Search for the cell housing the specified text and yield its [X, Y] center coordinate. 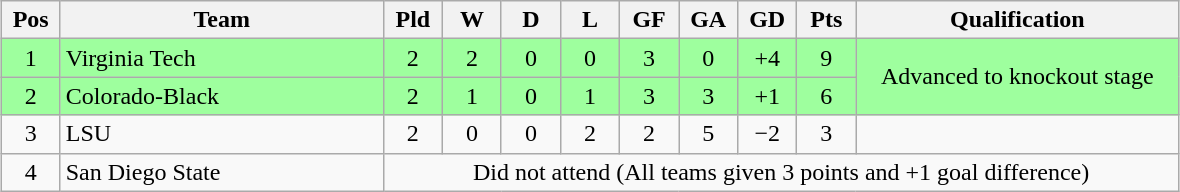
Pts [826, 20]
San Diego State [222, 172]
Pld [412, 20]
Colorado-Black [222, 96]
W [472, 20]
D [530, 20]
4 [30, 172]
5 [708, 134]
GF [650, 20]
L [590, 20]
6 [826, 96]
Advanced to knockout stage [1018, 77]
Did not attend (All teams given 3 points and +1 goal difference) [781, 172]
GD [768, 20]
Team [222, 20]
9 [826, 58]
Pos [30, 20]
LSU [222, 134]
+4 [768, 58]
Qualification [1018, 20]
Virginia Tech [222, 58]
−2 [768, 134]
+1 [768, 96]
GA [708, 20]
